Identify which cell holds the provided text, then report its [X, Y] central coordinate. 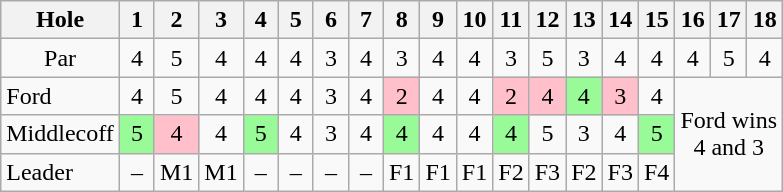
6 [330, 20]
18 [765, 20]
8 [401, 20]
7 [366, 20]
Par [60, 58]
13 [584, 20]
15 [656, 20]
11 [511, 20]
F4 [656, 172]
1 [136, 20]
Ford wins4 and 3 [729, 134]
10 [474, 20]
14 [620, 20]
12 [547, 20]
Hole [60, 20]
9 [438, 20]
Leader [60, 172]
17 [729, 20]
Middlecoff [60, 134]
16 [693, 20]
Ford [60, 96]
